Locate the cell with the specified text and output its (x, y) center coordinate. 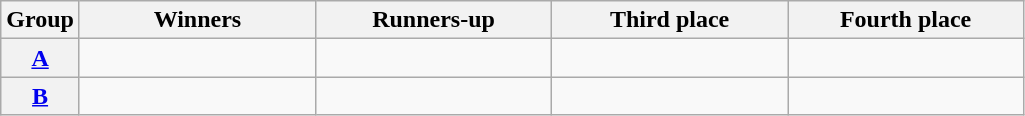
Third place (670, 20)
Runners-up (433, 20)
A (40, 58)
Fourth place (906, 20)
Winners (197, 20)
B (40, 96)
Group (40, 20)
